For the text-containing cell, return its midpoint in (x, y) coordinate format. 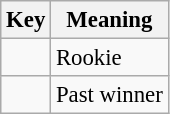
Rookie (110, 58)
Key (26, 20)
Meaning (110, 20)
Past winner (110, 95)
